Provide the (X, Y) coordinate of the cell's center where the given text is located.  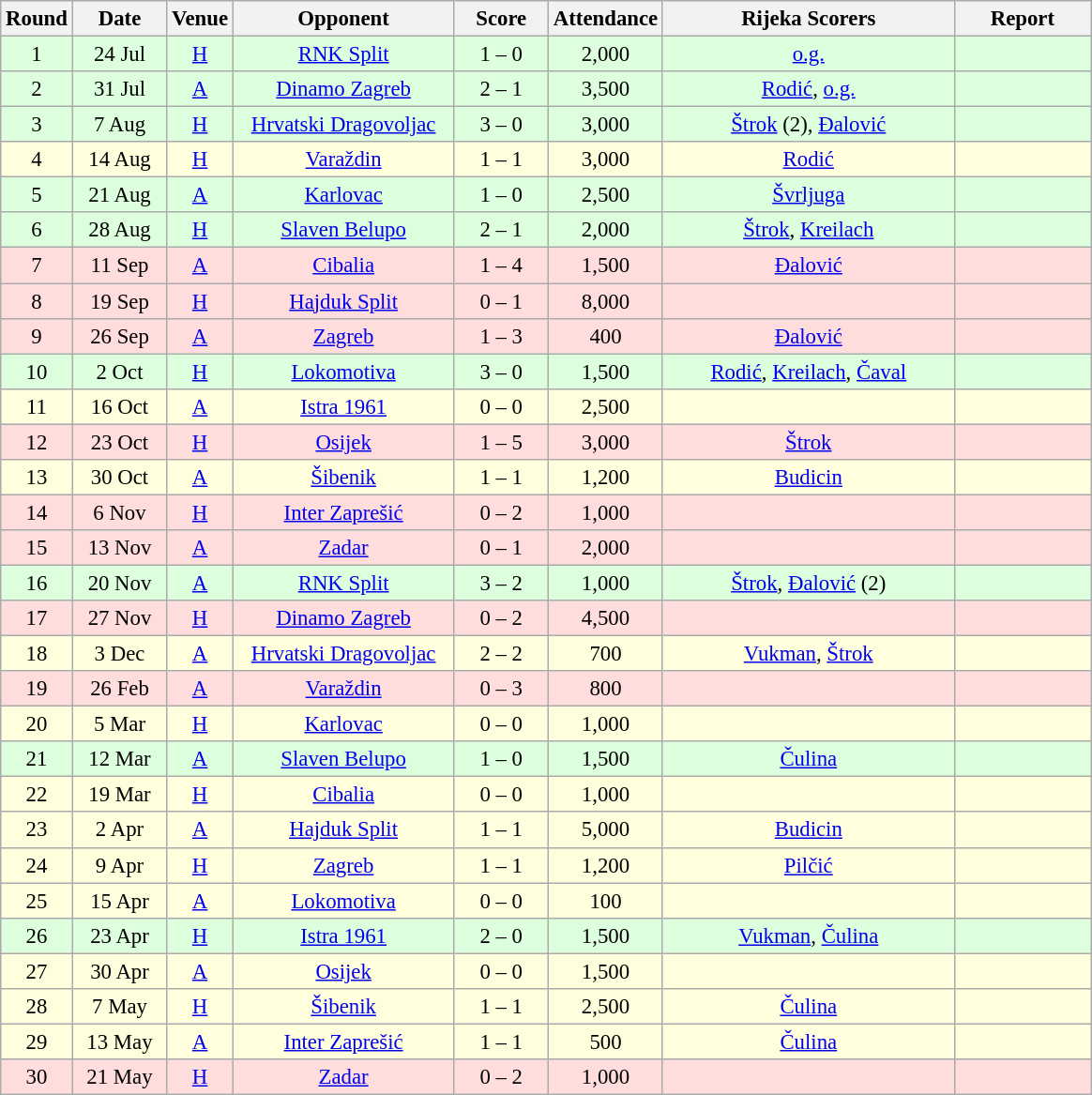
28 Aug (120, 230)
23 (37, 830)
20 Nov (120, 583)
7 (37, 266)
Štrok, Kreilach (809, 230)
11 (37, 406)
Vukman, Čulina (809, 935)
18 (37, 654)
4,500 (606, 618)
22 (37, 795)
Opponent (343, 19)
3,500 (606, 89)
2 Apr (120, 830)
24 Jul (120, 54)
13 May (120, 1042)
24 (37, 865)
21 (37, 759)
500 (606, 1042)
Štrok, Đalović (2) (809, 583)
19 Mar (120, 795)
15 Apr (120, 901)
14 (37, 512)
Date (120, 19)
6 Nov (120, 512)
Pilčić (809, 865)
0 – 3 (501, 689)
27 (37, 971)
19 (37, 689)
7 May (120, 1007)
27 Nov (120, 618)
1 – 4 (501, 266)
Rijeka Scorers (809, 19)
29 (37, 1042)
5 Mar (120, 724)
Štrok (2), Đalović (809, 125)
3 (37, 125)
700 (606, 654)
Rodić (809, 160)
Venue (201, 19)
4 (37, 160)
13 Nov (120, 548)
6 (37, 230)
28 (37, 1007)
2 – 2 (501, 654)
7 Aug (120, 125)
30 Apr (120, 971)
20 (37, 724)
21 May (120, 1077)
30 (37, 1077)
26 Feb (120, 689)
23 Apr (120, 935)
21 Aug (120, 195)
1 (37, 54)
Rodić, o.g. (809, 89)
9 Apr (120, 865)
1 – 5 (501, 442)
400 (606, 336)
30 Oct (120, 478)
2 Oct (120, 372)
12 Mar (120, 759)
9 (37, 336)
26 (37, 935)
Štrok (809, 442)
19 Sep (120, 301)
Vukman, Štrok (809, 654)
11 Sep (120, 266)
23 Oct (120, 442)
15 (37, 548)
31 Jul (120, 89)
Round (37, 19)
Score (501, 19)
1 – 3 (501, 336)
8 (37, 301)
800 (606, 689)
o.g. (809, 54)
2 (37, 89)
13 (37, 478)
10 (37, 372)
3 Dec (120, 654)
3 – 2 (501, 583)
5 (37, 195)
2 – 0 (501, 935)
12 (37, 442)
Report (1023, 19)
17 (37, 618)
16 Oct (120, 406)
5,000 (606, 830)
Švrljuga (809, 195)
14 Aug (120, 160)
100 (606, 901)
8,000 (606, 301)
Attendance (606, 19)
Rodić, Kreilach, Čaval (809, 372)
25 (37, 901)
26 Sep (120, 336)
16 (37, 583)
